Identify which cell holds the provided text, then report its [x, y] central coordinate. 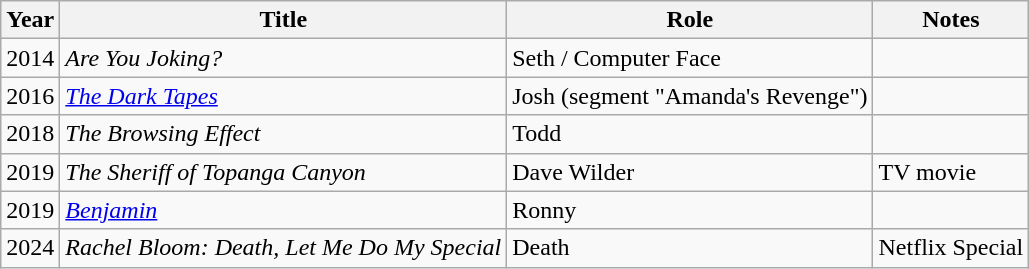
2014 [30, 58]
Role [690, 20]
Notes [951, 20]
TV movie [951, 172]
Year [30, 20]
Todd [690, 134]
The Browsing Effect [284, 134]
Seth / Computer Face [690, 58]
2024 [30, 248]
Rachel Bloom: Death, Let Me Do My Special [284, 248]
Death [690, 248]
The Sheriff of Topanga Canyon [284, 172]
Ronny [690, 210]
2018 [30, 134]
Benjamin [284, 210]
Dave Wilder [690, 172]
Are You Joking? [284, 58]
Josh (segment "Amanda's Revenge") [690, 96]
Title [284, 20]
2016 [30, 96]
Netflix Special [951, 248]
The Dark Tapes [284, 96]
